Capture the cell that displays the provided text and extract its [x, y] central coordinate. 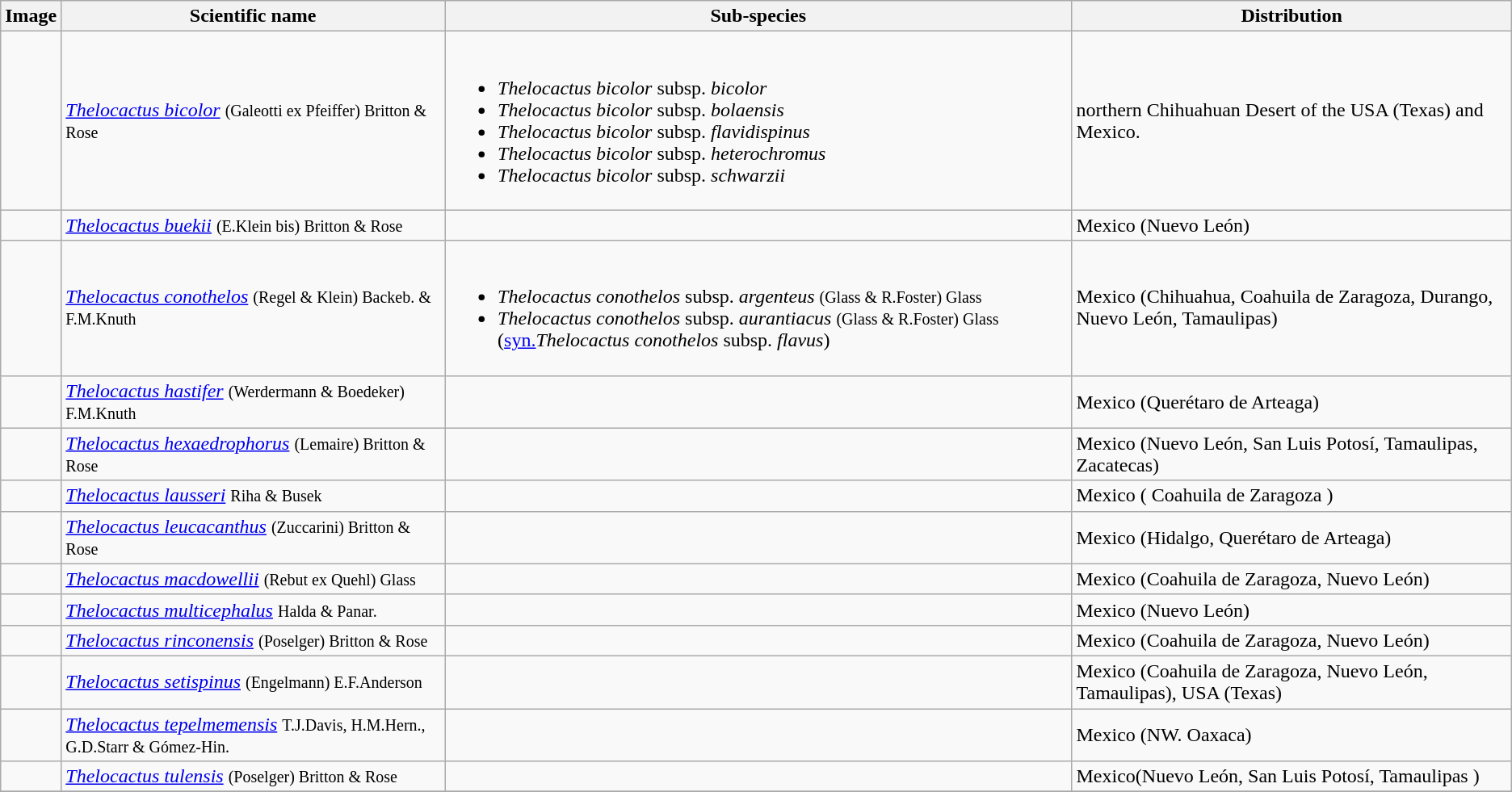
Thelocactus conothelos (Regel & Klein) Backeb. & F.M.Knuth [254, 308]
Mexico (NW. Oaxaca) [1291, 735]
Sub-species [758, 16]
Thelocactus multicephalus Halda & Panar. [254, 610]
Thelocactus macdowellii (Rebut ex Quehl) Glass [254, 579]
Thelocactus leucacanthus (Zuccarini) Britton & Rose [254, 538]
Mexico (Nuevo León, San Luis Potosí, Tamaulipas, Zacatecas) [1291, 454]
Thelocactus lausseri Riha & Busek [254, 496]
northern Chihuahuan Desert of the USA (Texas) and Mexico. [1291, 121]
Mexico (Coahuila de Zaragoza, Nuevo León, Tamaulipas), USA (Texas) [1291, 681]
Thelocactus hexaedrophorus (Lemaire) Britton & Rose [254, 454]
Mexico (Querétaro de Arteaga) [1291, 402]
Distribution [1291, 16]
Mexico ( Coahuila de Zaragoza ) [1291, 496]
Scientific name [254, 16]
Thelocactus rinconensis (Poselger) Britton & Rose [254, 640]
Mexico (Hidalgo, Querétaro de Arteaga) [1291, 538]
Thelocactus tulensis (Poselger) Britton & Rose [254, 777]
Thelocactus tepelmemensis T.J.Davis, H.M.Hern., G.D.Starr & Gómez-Hin. [254, 735]
Mexico (Chihuahua, Coahuila de Zaragoza, Durango, Nuevo León, Tamaulipas) [1291, 308]
Thelocactus bicolor (Galeotti ex Pfeiffer) Britton & Rose [254, 121]
Thelocactus buekii (E.Klein bis) Britton & Rose [254, 225]
Mexico(Nuevo León, San Luis Potosí, Tamaulipas ) [1291, 777]
Image [31, 16]
Thelocactus hastifer (Werdermann & Boedeker) F.M.Knuth [254, 402]
Thelocactus setispinus (Engelmann) E.F.Anderson [254, 681]
